Extract the (X, Y) coordinate from the center of the cell holding the provided text.  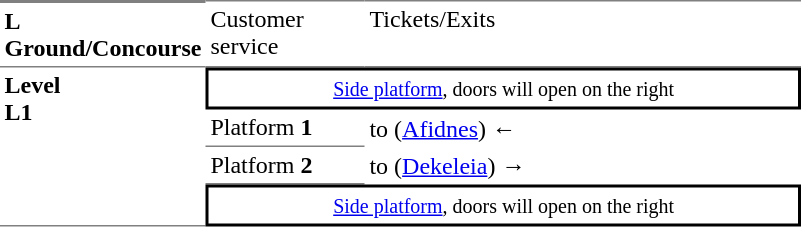
LGround/Concourse (103, 34)
Tickets/Exits (583, 34)
LevelL1 (103, 148)
to (Afidnes) ← (583, 129)
Platform 2 (286, 166)
Platform 1 (286, 129)
Customer service (286, 34)
to (Dekeleia) → (583, 166)
